Pinpoint the cell where the given text exists, returning its [X, Y] midpoint coordinate. 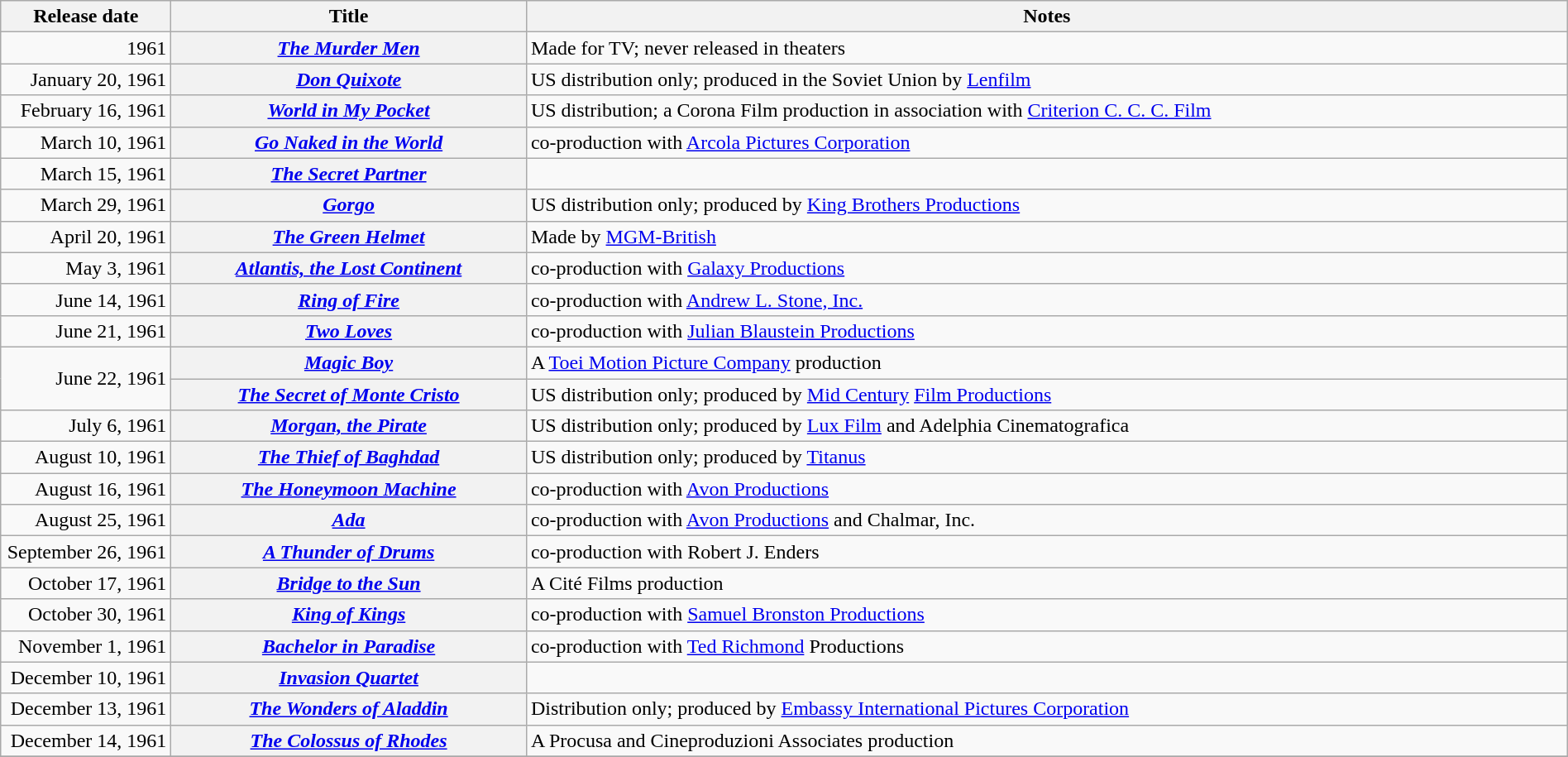
The Secret Partner [349, 174]
June 21, 1961 [86, 331]
US distribution only; produced by Lux Film and Adelphia Cinematografica [1047, 426]
Distribution only; produced by Embassy International Pictures Corporation [1047, 709]
US distribution only; produced by King Brothers Productions [1047, 205]
Go Naked in the World [349, 142]
Bachelor in Paradise [349, 646]
March 10, 1961 [86, 142]
1961 [86, 48]
US distribution only; produced by Mid Century Film Productions [1047, 395]
The Honeymoon Machine [349, 489]
December 13, 1961 [86, 709]
October 17, 1961 [86, 583]
October 30, 1961 [86, 615]
Magic Boy [349, 362]
February 16, 1961 [86, 111]
August 10, 1961 [86, 458]
The Murder Men [349, 48]
A Toei Motion Picture Company production [1047, 362]
Release date [86, 17]
World in My Pocket [349, 111]
co-production with Andrew L. Stone, Inc. [1047, 299]
June 14, 1961 [86, 299]
Notes [1047, 17]
King of Kings [349, 615]
A Cité Films production [1047, 583]
The Wonders of Aladdin [349, 709]
Don Quixote [349, 79]
The Colossus of Rhodes [349, 740]
The Thief of Baghdad [349, 458]
Invasion Quartet [349, 678]
Morgan, the Pirate [349, 426]
March 29, 1961 [86, 205]
May 3, 1961 [86, 268]
co-production with Ted Richmond Productions [1047, 646]
US distribution; a Corona Film production in association with Criterion C. C. C. Film [1047, 111]
Atlantis, the Lost Continent [349, 268]
The Secret of Monte Cristo [349, 395]
co-production with Arcola Pictures Corporation [1047, 142]
Ada [349, 520]
co-production with Samuel Bronston Productions [1047, 615]
August 25, 1961 [86, 520]
The Green Helmet [349, 237]
Two Loves [349, 331]
Ring of Fire [349, 299]
co-production with Robert J. Enders [1047, 552]
A Procusa and Cineproduzioni Associates production [1047, 740]
November 1, 1961 [86, 646]
A Thunder of Drums [349, 552]
Title [349, 17]
December 10, 1961 [86, 678]
December 14, 1961 [86, 740]
Bridge to the Sun [349, 583]
co-production with Avon Productions and Chalmar, Inc. [1047, 520]
Made for TV; never released in theaters [1047, 48]
August 16, 1961 [86, 489]
co-production with Avon Productions [1047, 489]
March 15, 1961 [86, 174]
July 6, 1961 [86, 426]
June 22, 1961 [86, 378]
Made by MGM-British [1047, 237]
US distribution only; produced in the Soviet Union by Lenfilm [1047, 79]
September 26, 1961 [86, 552]
US distribution only; produced by Titanus [1047, 458]
January 20, 1961 [86, 79]
co-production with Julian Blaustein Productions [1047, 331]
April 20, 1961 [86, 237]
co-production with Galaxy Productions [1047, 268]
Gorgo [349, 205]
